Locate the cell with the specified text and output its (x, y) center coordinate. 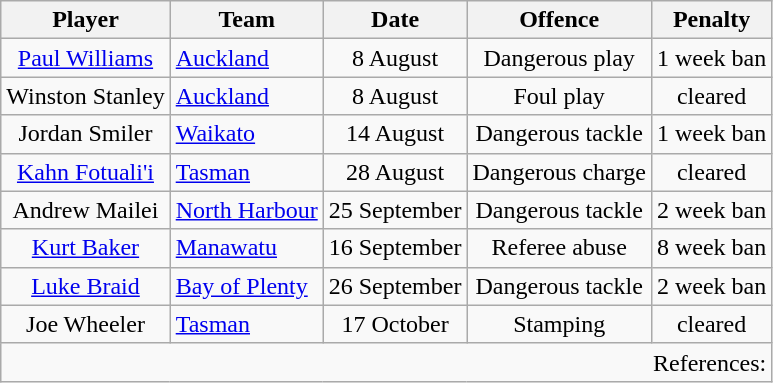
16 September (395, 248)
25 September (395, 210)
Kahn Fotuali'i (86, 172)
Andrew Mailei (86, 210)
Luke Braid (86, 286)
Dangerous charge (560, 172)
Waikato (246, 134)
14 August (395, 134)
28 August (395, 172)
17 October (395, 324)
Bay of Plenty (246, 286)
Kurt Baker (86, 248)
8 week ban (711, 248)
Date (395, 20)
Offence (560, 20)
26 September (395, 286)
Paul Williams (86, 58)
Dangerous play (560, 58)
Player (86, 20)
North Harbour (246, 210)
Referee abuse (560, 248)
Team (246, 20)
Foul play (560, 96)
Jordan Smiler (86, 134)
Winston Stanley (86, 96)
Manawatu (246, 248)
Penalty (711, 20)
References: (386, 362)
Stamping (560, 324)
Joe Wheeler (86, 324)
